Identify which cell holds the provided text, then report its (X, Y) central coordinate. 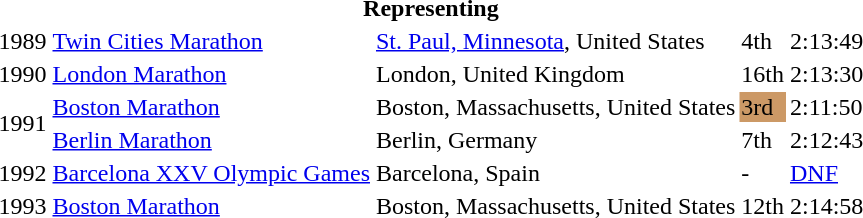
- (763, 173)
7th (763, 140)
London Marathon (211, 74)
London, United Kingdom (555, 74)
Barcelona XXV Olympic Games (211, 173)
Twin Cities Marathon (211, 41)
Boston, Massachusetts, United States (555, 107)
Barcelona, Spain (555, 173)
Berlin Marathon (211, 140)
Boston Marathon (211, 107)
4th (763, 41)
16th (763, 74)
St. Paul, Minnesota, United States (555, 41)
3rd (763, 107)
Berlin, Germany (555, 140)
